Scan for the cell matching the given text and deliver its (x, y) coordinate at center. 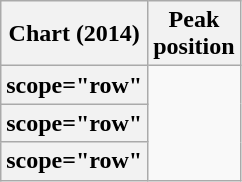
Chart (2014) (74, 34)
Peakposition (194, 34)
